Provide the (x, y) coordinate of the cell's center where the given text is located.  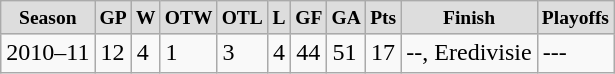
3 (242, 53)
17 (384, 53)
GP (113, 18)
12 (113, 53)
GF (309, 18)
GA (346, 18)
--- (575, 53)
51 (346, 53)
2010–11 (48, 53)
44 (309, 53)
1 (188, 53)
--, Eredivisie (469, 53)
Finish (469, 18)
Playoffs (575, 18)
OTW (188, 18)
W (146, 18)
Pts (384, 18)
OTL (242, 18)
Season (48, 18)
L (280, 18)
